Locate the cell with the specified text and output its (x, y) center coordinate. 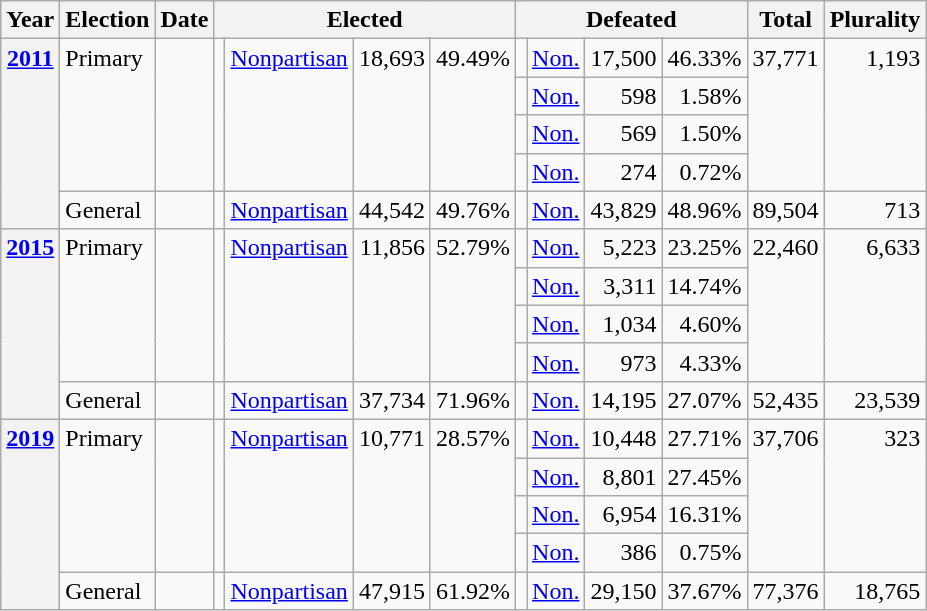
4.33% (704, 362)
973 (624, 362)
0.75% (704, 553)
274 (624, 172)
28.57% (472, 495)
52.79% (472, 305)
37,771 (786, 115)
386 (624, 553)
Defeated (631, 20)
713 (875, 210)
Election (108, 20)
598 (624, 96)
1,034 (624, 324)
6,633 (875, 305)
569 (624, 134)
323 (875, 495)
5,223 (624, 248)
37,706 (786, 495)
27.71% (704, 438)
23.25% (704, 248)
Year (30, 20)
1.58% (704, 96)
37.67% (704, 591)
61.92% (472, 591)
77,376 (786, 591)
1.50% (704, 134)
14.74% (704, 286)
1,193 (875, 115)
27.45% (704, 477)
11,856 (392, 305)
49.76% (472, 210)
18,693 (392, 115)
29,150 (624, 591)
48.96% (704, 210)
17,500 (624, 58)
2011 (30, 134)
14,195 (624, 400)
27.07% (704, 400)
47,915 (392, 591)
6,954 (624, 515)
Date (184, 20)
37,734 (392, 400)
Plurality (875, 20)
10,448 (624, 438)
71.96% (472, 400)
16.31% (704, 515)
3,311 (624, 286)
2019 (30, 514)
Total (786, 20)
0.72% (704, 172)
43,829 (624, 210)
2015 (30, 324)
52,435 (786, 400)
89,504 (786, 210)
46.33% (704, 58)
49.49% (472, 115)
18,765 (875, 591)
8,801 (624, 477)
Elected (365, 20)
10,771 (392, 495)
23,539 (875, 400)
44,542 (392, 210)
4.60% (704, 324)
22,460 (786, 305)
